Locate the cell with the specified text and output its (X, Y) center coordinate. 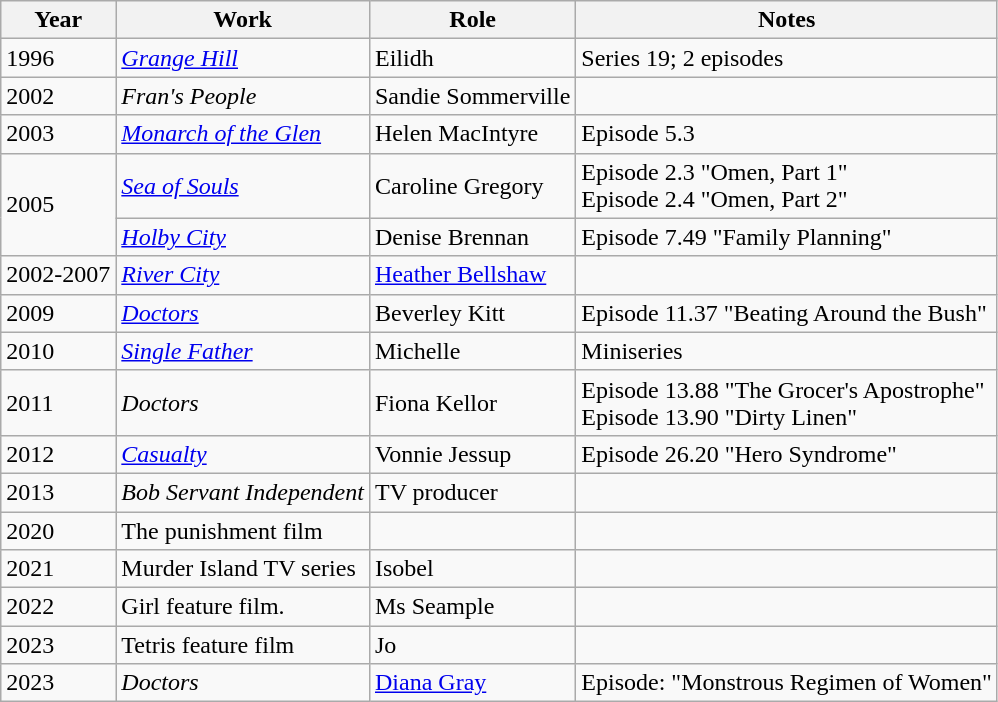
Episode: "Monstrous Regimen of Women" (787, 683)
Episode 7.49 "Family Planning" (787, 237)
Role (472, 20)
Grange Hill (243, 58)
Heather Bellshaw (472, 275)
Episode 11.37 "Beating Around the Bush" (787, 313)
Tetris feature film (243, 645)
TV producer (472, 492)
Isobel (472, 569)
Episode 5.3 (787, 134)
Single Father (243, 351)
2022 (58, 607)
Holby City (243, 237)
2013 (58, 492)
Series 19; 2 episodes (787, 58)
Vonnie Jessup (472, 454)
Sandie Sommerville (472, 96)
Girl feature film. (243, 607)
Fiona Kellor (472, 402)
Episode 2.3 "Omen, Part 1"Episode 2.4 "Omen, Part 2" (787, 186)
Casualty (243, 454)
Helen MacIntyre (472, 134)
Caroline Gregory (472, 186)
Beverley Kitt (472, 313)
2005 (58, 204)
2010 (58, 351)
River City (243, 275)
2002-2007 (58, 275)
Monarch of the Glen (243, 134)
Fran's People (243, 96)
2012 (58, 454)
Episode 13.88 "The Grocer's Apostrophe"Episode 13.90 "Dirty Linen" (787, 402)
Ms Seample (472, 607)
2021 (58, 569)
2011 (58, 402)
1996 (58, 58)
Miniseries (787, 351)
2009 (58, 313)
2020 (58, 531)
Year (58, 20)
Denise Brennan (472, 237)
Jo (472, 645)
2003 (58, 134)
Michelle (472, 351)
Work (243, 20)
Eilidh (472, 58)
Episode 26.20 "Hero Syndrome" (787, 454)
Sea of Souls (243, 186)
Bob Servant Independent (243, 492)
Diana Gray (472, 683)
Notes (787, 20)
Murder Island TV series (243, 569)
2002 (58, 96)
The punishment film (243, 531)
